Return [x, y] of the center of cell containing provided text 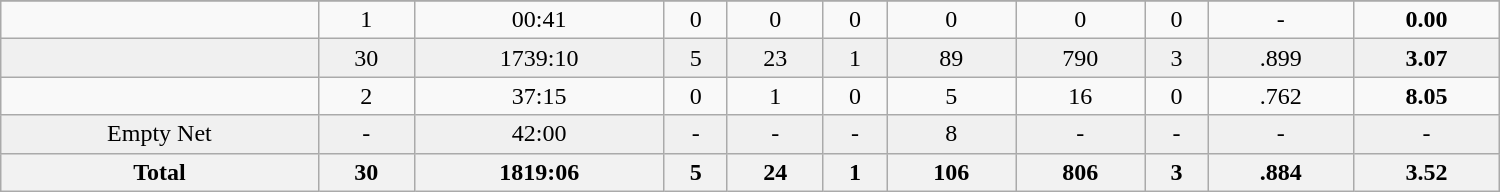
16 [1080, 96]
3.52 [1427, 172]
0.00 [1427, 20]
1739:10 [539, 58]
89 [952, 58]
806 [1080, 172]
1819:06 [539, 172]
24 [775, 172]
8.05 [1427, 96]
37:15 [539, 96]
23 [775, 58]
.884 [1281, 172]
42:00 [539, 134]
8 [952, 134]
Total [160, 172]
3.07 [1427, 58]
Empty Net [160, 134]
.762 [1281, 96]
106 [952, 172]
790 [1080, 58]
.899 [1281, 58]
2 [366, 96]
00:41 [539, 20]
